Search for the cell housing the specified text and yield its (X, Y) center coordinate. 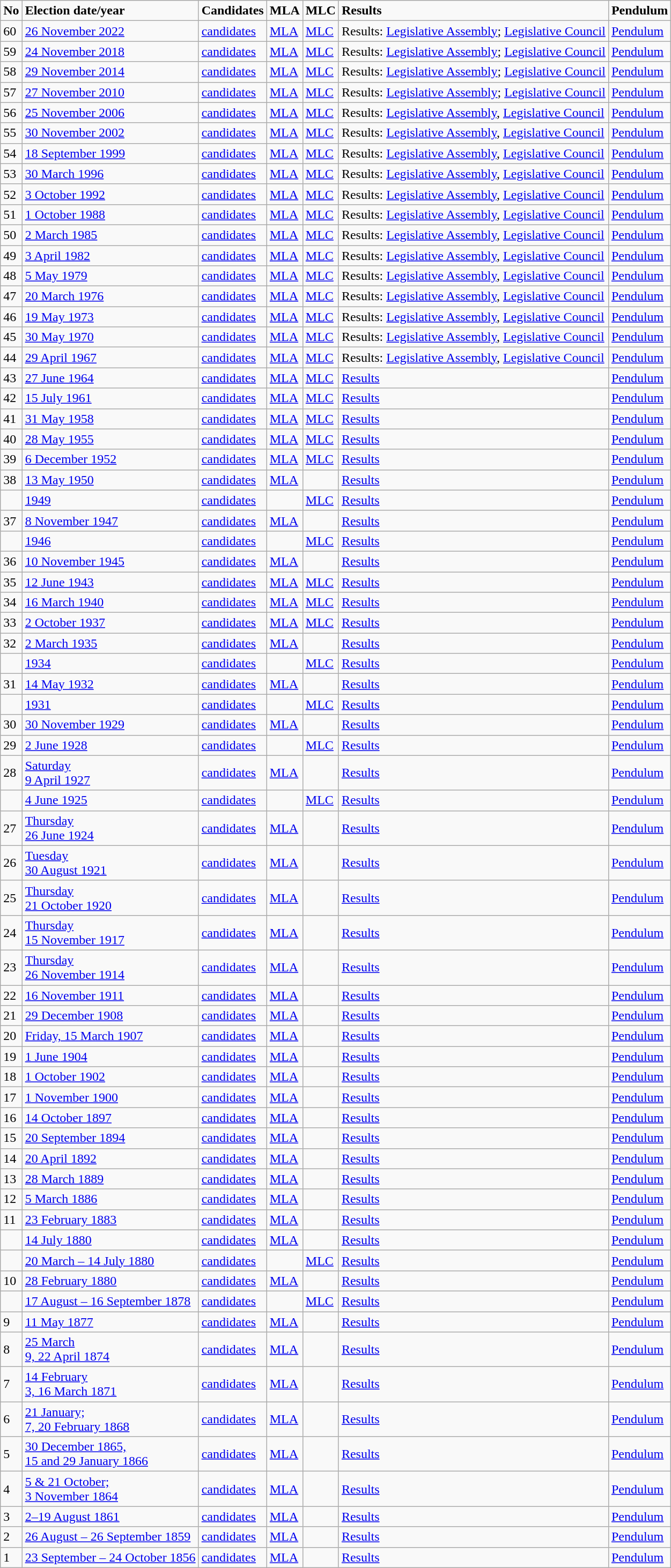
5 (11, 1454)
18 (11, 1077)
39 (11, 459)
30 (11, 725)
7 (11, 1384)
5 March 1886 (110, 1199)
33 (11, 623)
26 November 2022 (110, 31)
40 (11, 439)
17 (11, 1097)
1931 (110, 704)
2 March 1935 (110, 643)
14 May 1932 (110, 684)
46 (11, 317)
3 (11, 1517)
11 May 1877 (110, 1321)
4 June 1925 (110, 800)
6 December 1952 (110, 459)
45 (11, 337)
28 (11, 773)
10 November 1945 (110, 561)
17 August – 16 September 1878 (110, 1301)
52 (11, 194)
9 (11, 1321)
34 (11, 603)
37 (11, 521)
26 August – 26 September 1859 (110, 1537)
30 March 1996 (110, 174)
15 July 1961 (110, 398)
60 (11, 31)
28 May 1955 (110, 439)
47 (11, 296)
20 (11, 1036)
30 December 1865, 15 and 29 January 1866 (110, 1454)
Thursday 26 November 1914 (110, 967)
29 December 1908 (110, 1016)
29 November 2014 (110, 72)
Tuesday 30 August 1921 (110, 863)
Candidates (233, 11)
Thursday 26 June 1924 (110, 828)
5 May 1979 (110, 276)
56 (11, 113)
1 June 1904 (110, 1057)
14 July 1880 (110, 1240)
21 (11, 1016)
11 (11, 1220)
25 November 2006 (110, 113)
16 (11, 1118)
1949 (110, 500)
12 (11, 1199)
1 October 1988 (110, 214)
16 November 1911 (110, 995)
2–19 August 1861 (110, 1517)
27 June 1964 (110, 378)
2 March 1985 (110, 235)
5 & 21 October; 3 November 1864 (110, 1489)
28 February 1880 (110, 1281)
25 March 9, 22 April 1874 (110, 1350)
14 October 1897 (110, 1118)
12 June 1943 (110, 582)
13 (11, 1179)
1 October 1902 (110, 1077)
30 November 1929 (110, 725)
38 (11, 480)
3 April 1982 (110, 256)
23 September – 24 October 1856 (110, 1557)
Thursday 15 November 1917 (110, 933)
8 (11, 1350)
24 November 2018 (110, 51)
28 March 1889 (110, 1179)
48 (11, 276)
19 May 1973 (110, 317)
23 (11, 967)
50 (11, 235)
16 March 1940 (110, 603)
6 (11, 1420)
14 (11, 1158)
49 (11, 256)
54 (11, 153)
32 (11, 643)
27 (11, 828)
20 March – 14 July 1880 (110, 1260)
23 February 1883 (110, 1220)
29 April 1967 (110, 358)
35 (11, 582)
31 (11, 684)
25 (11, 897)
22 (11, 995)
1 (11, 1557)
42 (11, 398)
55 (11, 133)
30 May 1970 (110, 337)
15 (11, 1138)
No (11, 11)
51 (11, 214)
14 February 3, 16 March 1871 (110, 1384)
20 April 1892 (110, 1158)
57 (11, 92)
21 January; 7, 20 February 1868 (110, 1420)
3 October 1992 (110, 194)
59 (11, 51)
31 May 1958 (110, 419)
1946 (110, 541)
20 September 1894 (110, 1138)
Saturday 9 April 1927 (110, 773)
44 (11, 358)
2 (11, 1537)
1934 (110, 664)
2 June 1928 (110, 745)
4 (11, 1489)
2 October 1937 (110, 623)
36 (11, 561)
Thursday 21 October 1920 (110, 897)
24 (11, 933)
10 (11, 1281)
8 November 1947 (110, 521)
30 November 2002 (110, 133)
53 (11, 174)
1 November 1900 (110, 1097)
18 September 1999 (110, 153)
19 (11, 1057)
26 (11, 863)
58 (11, 72)
27 November 2010 (110, 92)
43 (11, 378)
Election date/year (110, 11)
20 March 1976 (110, 296)
41 (11, 419)
Friday, 15 March 1907 (110, 1036)
29 (11, 745)
13 May 1950 (110, 480)
